Capture the cell that displays the provided text and extract its [x, y] central coordinate. 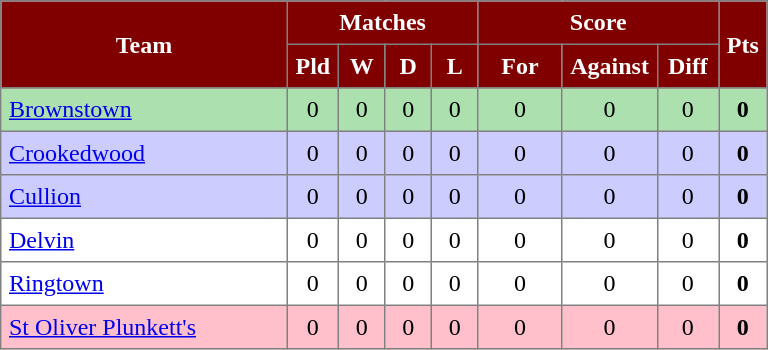
W [361, 66]
Against [610, 66]
Matches [382, 23]
Pts [743, 44]
L [454, 66]
Pld [312, 66]
Ringtown [144, 284]
D [408, 66]
Diff [688, 66]
Team [144, 44]
For [520, 66]
St Oliver Plunkett's [144, 327]
Delvin [144, 240]
Score [598, 23]
Crookedwood [144, 153]
Brownstown [144, 110]
Cullion [144, 197]
